Scan for the cell matching the given text and deliver its (X, Y) coordinate at center. 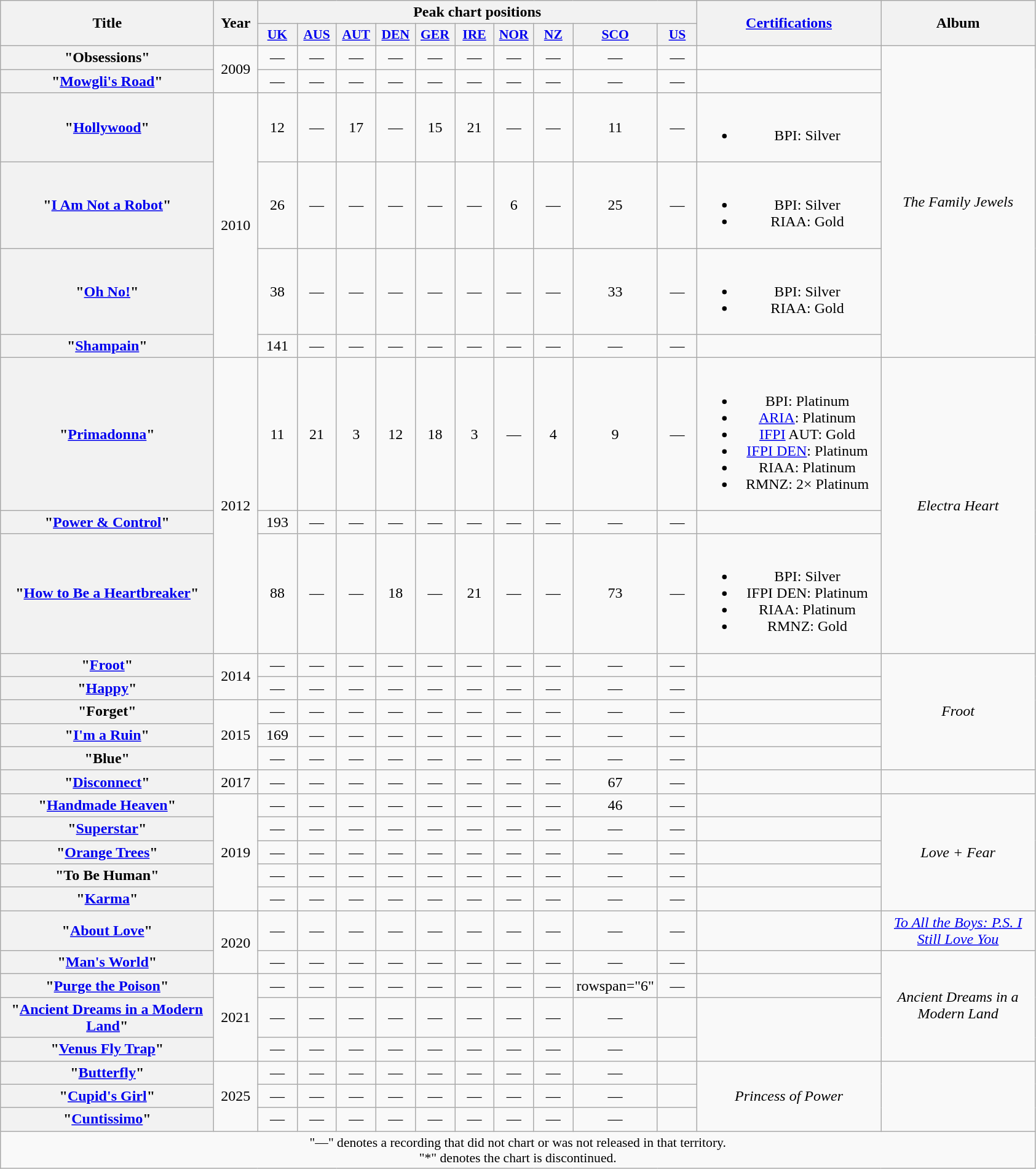
"Purge the Poison" (107, 986)
"Karma" (107, 899)
15 (435, 128)
33 (615, 291)
Electra Heart (958, 505)
"Cupid's Girl" (107, 1096)
141 (277, 346)
"Shampain" (107, 346)
NZ (553, 35)
"Butterfly" (107, 1072)
BPI: PlatinumARIA: PlatinumIFPI AUT: GoldIFPI DEN: PlatinumRIAA: PlatinumRMNZ: 2× Platinum (789, 434)
Froot (958, 711)
"Happy" (107, 688)
2019 (236, 852)
6 (514, 205)
"Primadonna" (107, 434)
Love + Fear (958, 852)
2017 (236, 782)
"Venus Fly Trap" (107, 1049)
2021 (236, 1017)
"Hollywood" (107, 128)
AUT (356, 35)
2014 (236, 676)
The Family Jewels (958, 202)
"Mowgli's Road" (107, 81)
"Froot" (107, 665)
"How to Be a Heartbreaker" (107, 593)
"Handmade Heaven" (107, 805)
NOR (514, 35)
GER (435, 35)
26 (277, 205)
"Ancient Dreams in a Modern Land" (107, 1017)
46 (615, 805)
2015 (236, 735)
17 (356, 128)
Princess of Power (789, 1096)
rowspan="6" (615, 986)
169 (277, 735)
"Blue" (107, 758)
2012 (236, 505)
US (677, 35)
"Disconnect" (107, 782)
"I Am Not a Robot" (107, 205)
2009 (236, 69)
"Oh No!" (107, 291)
Year (236, 23)
9 (615, 434)
67 (615, 782)
"Superstar" (107, 828)
UK (277, 35)
2020 (236, 942)
2025 (236, 1096)
Peak chart positions (477, 12)
"Forget" (107, 711)
"Orange Trees" (107, 852)
To All the Boys: P.S. I Still Love You (958, 931)
38 (277, 291)
"Man's World" (107, 962)
BPI: Silver (789, 128)
"I'm a Ruin" (107, 735)
AUS (317, 35)
Certifications (789, 23)
"About Love" (107, 931)
2010 (236, 225)
88 (277, 593)
"To Be Human" (107, 876)
BPI: SilverIFPI DEN: PlatinumRIAA: PlatinumRMNZ: Gold (789, 593)
DEN (395, 35)
"Obsessions" (107, 57)
73 (615, 593)
Title (107, 23)
"—" denotes a recording that did not chart or was not released in that territory."*" denotes the chart is discontinued. (518, 1150)
SCO (615, 35)
Ancient Dreams in a Modern Land (958, 1006)
IRE (475, 35)
"Cuntissimo" (107, 1119)
4 (553, 434)
193 (277, 522)
25 (615, 205)
"Power & Control" (107, 522)
Album (958, 23)
